Extract the (X, Y) coordinate from the center of the cell holding the provided text.  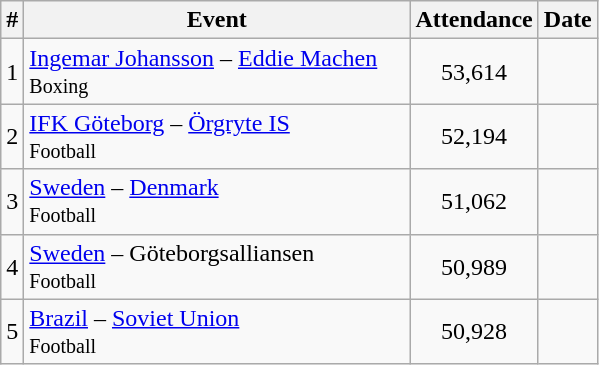
53,614 (474, 72)
Sweden – DenmarkFootball (217, 202)
5 (12, 332)
52,194 (474, 136)
Date (568, 20)
IFK Göteborg – Örgryte ISFootball (217, 136)
2 (12, 136)
50,928 (474, 332)
Attendance (474, 20)
# (12, 20)
51,062 (474, 202)
4 (12, 266)
Sweden – GöteborgsalliansenFootball (217, 266)
1 (12, 72)
Event (217, 20)
Ingemar Johansson – Eddie MachenBoxing (217, 72)
Brazil – Soviet UnionFootball (217, 332)
3 (12, 202)
50,989 (474, 266)
